Detect which cell encompasses the target text, then output its (X, Y) center coordinate. 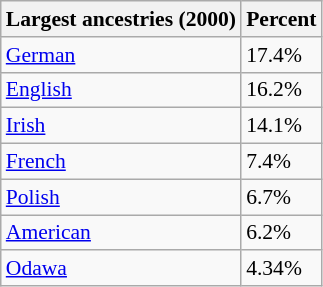
Largest ancestries (2000) (121, 19)
4.34% (281, 269)
English (121, 90)
Odawa (121, 269)
16.2% (281, 90)
American (121, 233)
6.7% (281, 197)
Polish (121, 197)
7.4% (281, 162)
6.2% (281, 233)
17.4% (281, 55)
French (121, 162)
Percent (281, 19)
German (121, 55)
Irish (121, 126)
14.1% (281, 126)
